Provide the [x, y] coordinate of the cell's center where the given text is located.  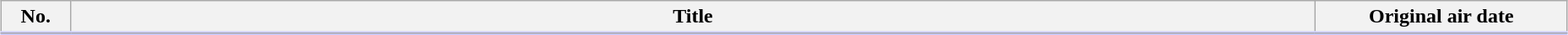
Original air date [1441, 17]
Title [693, 17]
No. [35, 17]
